Scan for the cell matching the given text and deliver its (X, Y) coordinate at center. 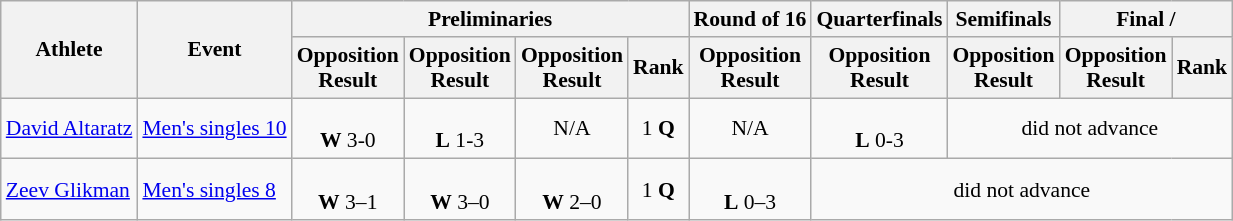
Preliminaries (490, 19)
W 3–1 (348, 190)
W 2–0 (572, 190)
Athlete (70, 50)
W 3-0 (348, 128)
W 3–0 (460, 190)
Men's singles 8 (214, 190)
David Altaratz (70, 128)
Round of 16 (750, 19)
Quarterfinals (879, 19)
Event (214, 50)
Semifinals (1003, 19)
L 0-3 (879, 128)
L 1-3 (460, 128)
Zeev Glikman (70, 190)
Final / (1146, 19)
Men's singles 10 (214, 128)
L 0–3 (750, 190)
